Provide the [X, Y] coordinate of the cell's center where the given text is located.  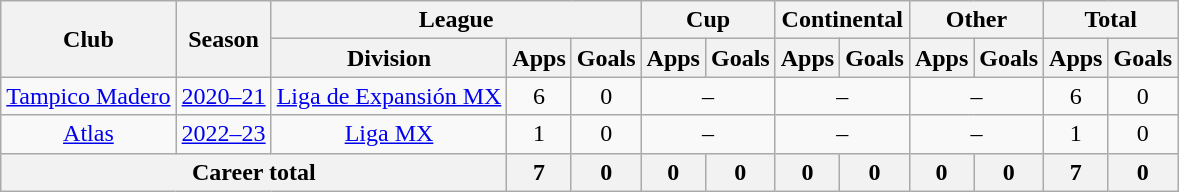
Liga MX [389, 134]
Division [389, 58]
2020–21 [224, 96]
Tampico Madero [88, 96]
Cup [708, 20]
Season [224, 39]
2022–23 [224, 134]
Continental [842, 20]
Total [1111, 20]
League [456, 20]
Liga de Expansión MX [389, 96]
Career total [254, 172]
Club [88, 39]
Other [976, 20]
Atlas [88, 134]
